Determine the [x, y] coordinate at the center of the cell enclosing the given text.  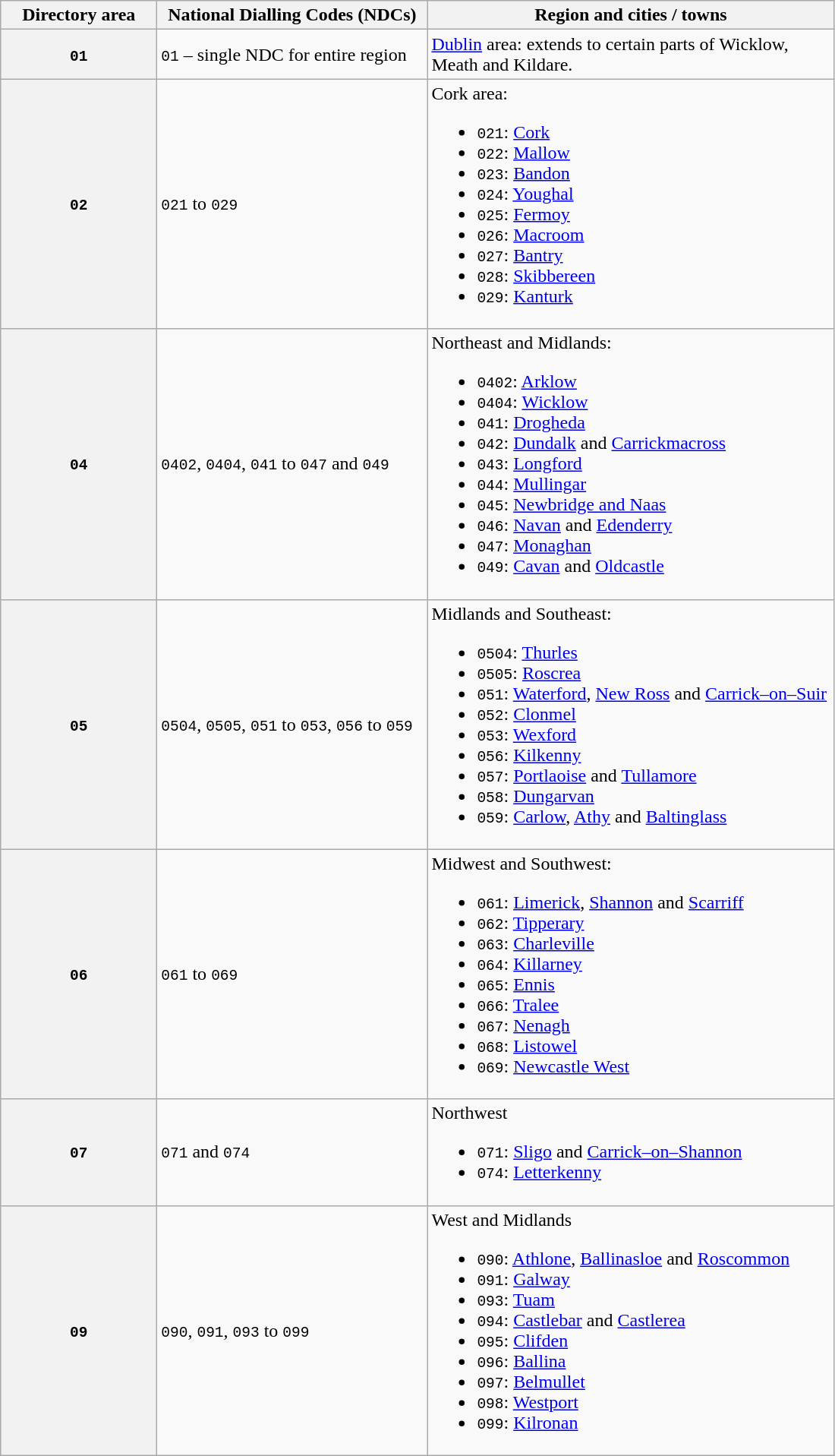
06 [79, 974]
0402, 0404, 041 to 047 and 049 [292, 464]
071 and 074 [292, 1152]
01 [79, 55]
0504, 0505, 051 to 053, 056 to 059 [292, 725]
02 [79, 204]
061 to 069 [292, 974]
05 [79, 725]
Northwest071: Sligo and Carrick–on–Shannon074: Letterkenny [631, 1152]
09 [79, 1331]
Dublin area: extends to certain parts of Wicklow, Meath and Kildare. [631, 55]
021 to 029 [292, 204]
07 [79, 1152]
Directory area [79, 15]
04 [79, 464]
Cork area:021: Cork022: Mallow023: Bandon024: Youghal025: Fermoy026: Macroom027: Bantry028: Skibbereen029: Kanturk [631, 204]
01 – single NDC for entire region [292, 55]
National Dialling Codes (NDCs) [292, 15]
Region and cities / towns [631, 15]
090, 091, 093 to 099 [292, 1331]
